For the text-containing cell, return its midpoint in [x, y] coordinate format. 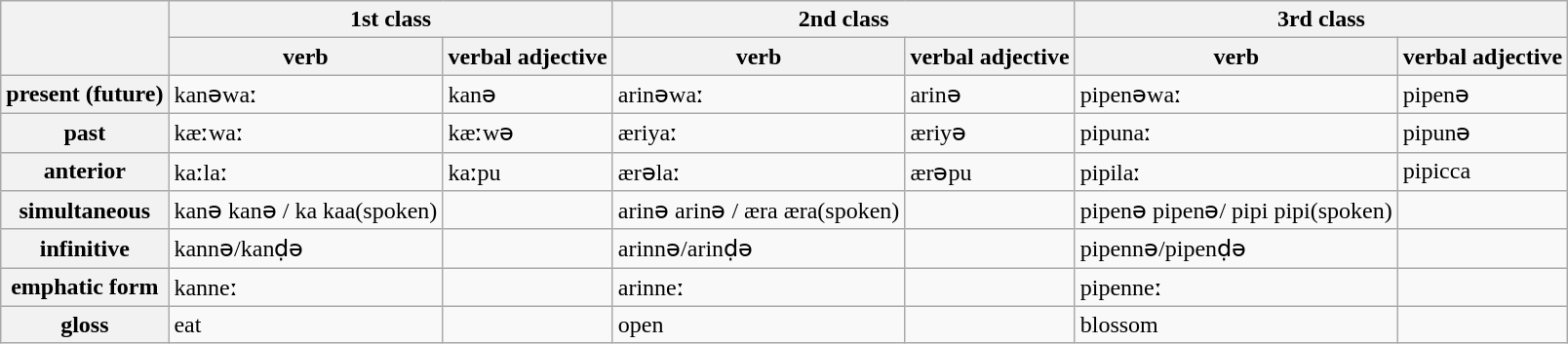
kaːpu [528, 172]
kanəwaː [306, 95]
anterior [85, 172]
arinə arinə / æra æra(spoken) [759, 210]
kæːwə [528, 133]
kanə [528, 95]
ærəpu [990, 172]
pipunaː [1236, 133]
past [85, 133]
2nd class [843, 19]
pipunə [1482, 133]
æriyaː [759, 133]
arinə [990, 95]
arinneː [759, 287]
emphatic form [85, 287]
pipilaː [1236, 172]
present (future) [85, 95]
eat [306, 325]
blossom [1236, 325]
pipenneː [1236, 287]
æriyə [990, 133]
pipennə/pipenḍə [1236, 248]
arinnə/arinḍə [759, 248]
open [759, 325]
pipenə [1482, 95]
kaːlaː [306, 172]
ærəlaː [759, 172]
3rd class [1320, 19]
kæːwaː [306, 133]
kanneː [306, 287]
gloss [85, 325]
arinəwaː [759, 95]
kannə/kanḍə [306, 248]
pipicca [1482, 172]
pipenə pipenə/ pipi pipi(spoken) [1236, 210]
kanə kanə / ka kaa(spoken) [306, 210]
1st class [390, 19]
infinitive [85, 248]
simultaneous [85, 210]
pipenəwaː [1236, 95]
